Pinpoint the cell where the given text exists, returning its [x, y] midpoint coordinate. 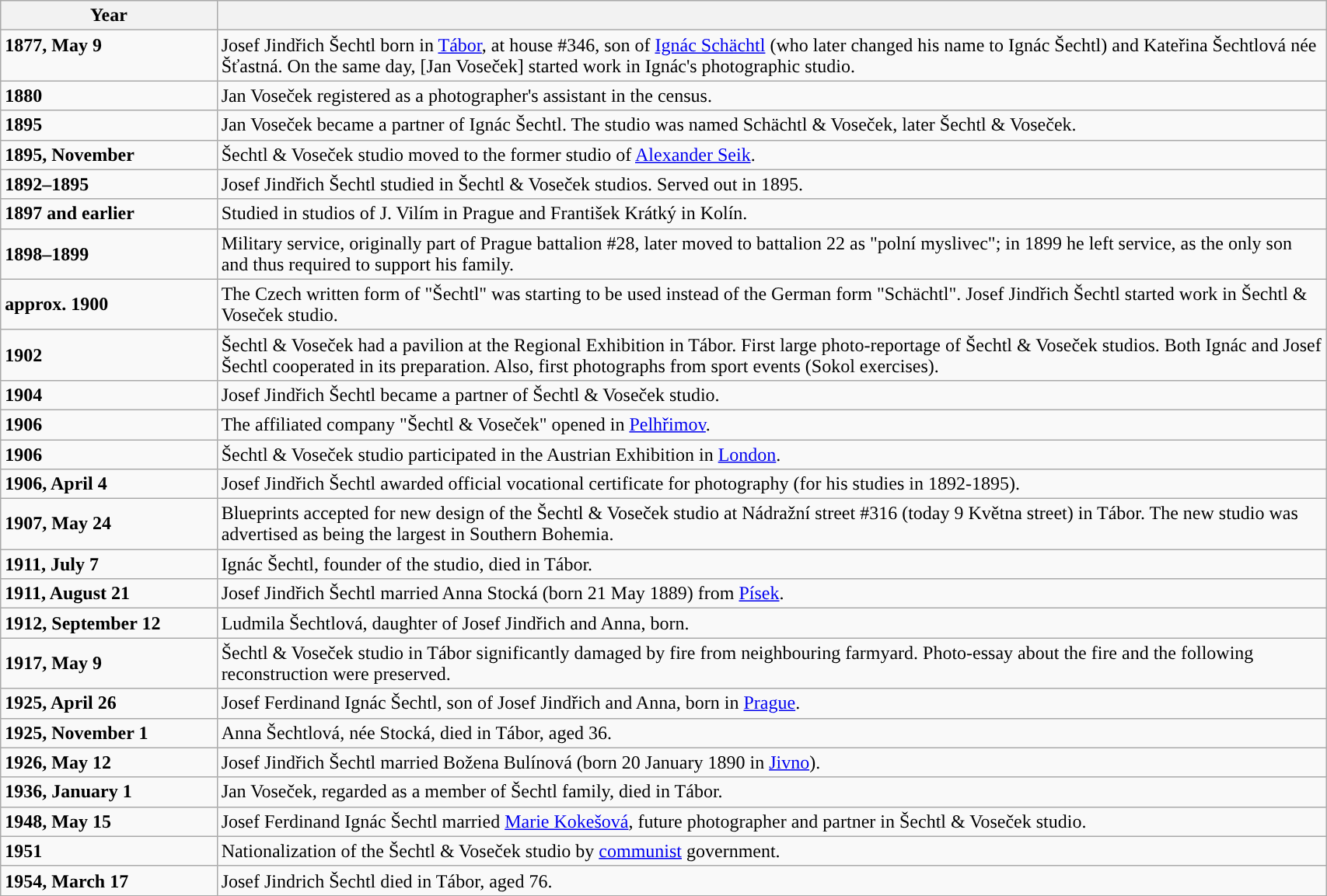
Josef Jindřich Šechtl married Anna Stocká (born 21 May 1889) from Písek. [771, 594]
Anna Šechtlová, née Stocká, died in Tábor, aged 36. [771, 733]
Šechtl & Voseček studio participated in the Austrian Exhibition in London. [771, 455]
1936, January 1 [109, 792]
1895, November [109, 155]
Ignác Šechtl, founder of the studio, died in Tábor. [771, 564]
approx. 1900 [109, 305]
1911, August 21 [109, 594]
1954, March 17 [109, 880]
1897 and earlier [109, 214]
1892–1895 [109, 184]
1951 [109, 851]
Šechtl & Voseček studio moved to the former studio of Alexander Seik. [771, 155]
1907, May 24 [109, 524]
1902 [109, 354]
1898–1899 [109, 253]
1880 [109, 96]
1911, July 7 [109, 564]
1904 [109, 395]
Josef Jindrich Šechtl died in Tábor, aged 76. [771, 880]
Ludmila Šechtlová, daughter of Josef Jindřich and Anna, born. [771, 623]
1917, May 9 [109, 664]
Josef Ferdinand Ignác Šechtl, son of Josef Jindřich and Anna, born in Prague. [771, 703]
Jan Voseček became a partner of Ignác Šechtl. The studio was named Schächtl & Voseček, later Šechtl & Voseček. [771, 125]
Jan Voseček registered as a photographer's assistant in the census. [771, 96]
1926, May 12 [109, 762]
Josef Jindřich Šechtl awarded official vocational certificate for photography (for his studies in 1892-1895). [771, 484]
Josef Ferdinand Ignác Šechtl married Marie Kokešová, future photographer and partner in Šechtl & Voseček studio. [771, 821]
1925, April 26 [109, 703]
1948, May 15 [109, 821]
1877, May 9 [109, 56]
1906, April 4 [109, 484]
1925, November 1 [109, 733]
Jan Voseček, regarded as a member of Šechtl family, died in Tábor. [771, 792]
Nationalization of the Šechtl & Voseček studio by communist government. [771, 851]
Josef Jindřich Šechtl married Božena Bulínová (born 20 January 1890 in Jivno). [771, 762]
1912, September 12 [109, 623]
Josef Jindřich Šechtl studied in Šechtl & Voseček studios. Served out in 1895. [771, 184]
Josef Jindřich Šechtl became a partner of Šechtl & Voseček studio. [771, 395]
1895 [109, 125]
The affiliated company "Šechtl & Voseček" opened in Pelhřimov. [771, 424]
Year [109, 16]
Studied in studios of J. Vilím in Prague and František Krátký in Kolín. [771, 214]
